Detect which cell encompasses the target text, then output its [x, y] center coordinate. 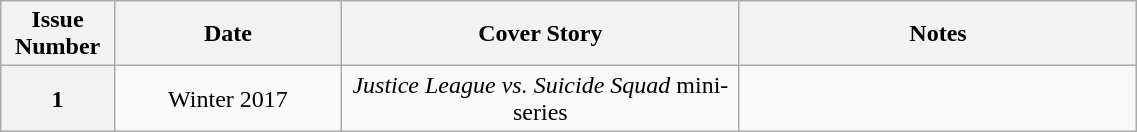
Cover Story [541, 34]
Notes [938, 34]
Date [228, 34]
Winter 2017 [228, 98]
Issue Number [58, 34]
Justice League vs. Suicide Squad mini-series [541, 98]
1 [58, 98]
